Extract the [x, y] coordinate from the center of the cell holding the provided text.  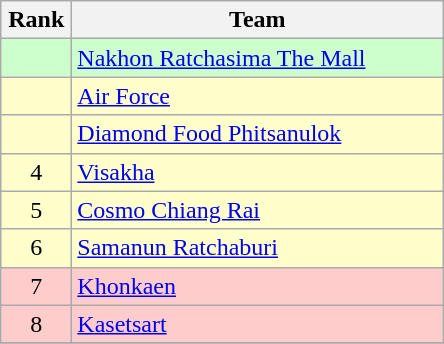
Diamond Food Phitsanulok [258, 134]
6 [36, 248]
Rank [36, 20]
Team [258, 20]
Visakha [258, 172]
Cosmo Chiang Rai [258, 210]
8 [36, 324]
Samanun Ratchaburi [258, 248]
5 [36, 210]
Nakhon Ratchasima The Mall [258, 58]
7 [36, 286]
Khonkaen [258, 286]
Kasetsart [258, 324]
4 [36, 172]
Air Force [258, 96]
